Search for the cell housing the specified text and yield its (X, Y) center coordinate. 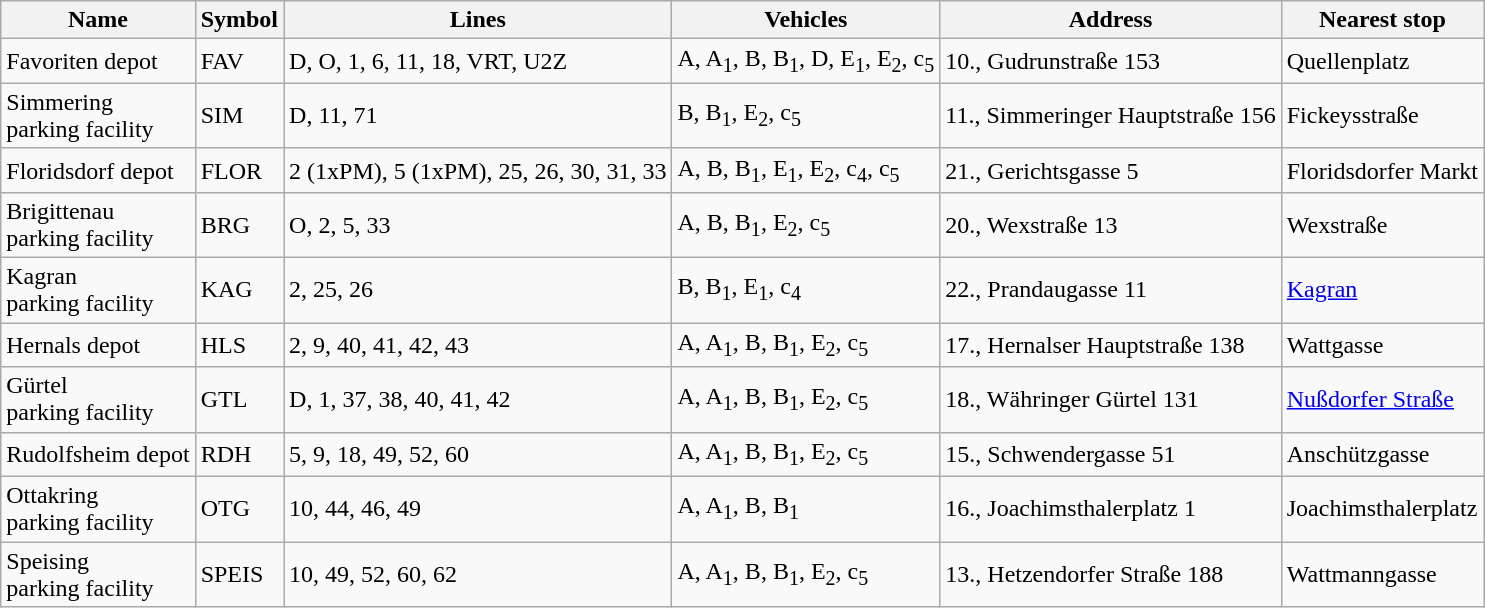
Ottakringparking facility (98, 508)
Rudolfsheim depot (98, 454)
10, 49, 52, 60, 62 (478, 574)
Joachimsthalerplatz (1382, 508)
Anschützgasse (1382, 454)
Wexstraße (1382, 226)
B, B1, E1, c4 (806, 290)
FAV (239, 61)
Quellenplatz (1382, 61)
Simmeringparking facility (98, 116)
10, 44, 46, 49 (478, 508)
D, 11, 71 (478, 116)
Vehicles (806, 20)
20., Wexstraße 13 (1110, 226)
BRG (239, 226)
B, B1, E2, c5 (806, 116)
17., Hernalser Hauptstraße 138 (1110, 345)
RDH (239, 454)
Speisingparking facility (98, 574)
10., Gudrunstraße 153 (1110, 61)
SIM (239, 116)
Nearest stop (1382, 20)
2, 25, 26 (478, 290)
HLS (239, 345)
21., Gerichtsgasse 5 (1110, 170)
O, 2, 5, 33 (478, 226)
A, A1, B, B1 (806, 508)
A, B, B1, E1, E2, c4, c5 (806, 170)
Hernals depot (98, 345)
FLOR (239, 170)
Wattgasse (1382, 345)
18., Währinger Gürtel 131 (1110, 400)
Name (98, 20)
Gürtelparking facility (98, 400)
Fickeysstraße (1382, 116)
Kagranparking facility (98, 290)
22., Prandaugasse 11 (1110, 290)
Kagran (1382, 290)
Address (1110, 20)
2 (1xPM), 5 (1xPM), 25, 26, 30, 31, 33 (478, 170)
Lines (478, 20)
GTL (239, 400)
11., Simmeringer Hauptstraße 156 (1110, 116)
A, A1, B, B1, D, E1, E2, c5 (806, 61)
D, 1, 37, 38, 40, 41, 42 (478, 400)
5, 9, 18, 49, 52, 60 (478, 454)
Symbol (239, 20)
OTG (239, 508)
Wattmanngasse (1382, 574)
KAG (239, 290)
Floridsdorf depot (98, 170)
D, O, 1, 6, 11, 18, VRT, U2Z (478, 61)
Floridsdorfer Markt (1382, 170)
2, 9, 40, 41, 42, 43 (478, 345)
A, B, B1, E2, c5 (806, 226)
Nußdorfer Straße (1382, 400)
SPEIS (239, 574)
16., Joachimsthalerplatz 1 (1110, 508)
13., Hetzendorfer Straße 188 (1110, 574)
15., Schwendergasse 51 (1110, 454)
Favoriten depot (98, 61)
Brigittenauparking facility (98, 226)
